Output the [x, y] coordinate of the center of the cell containing the given text.  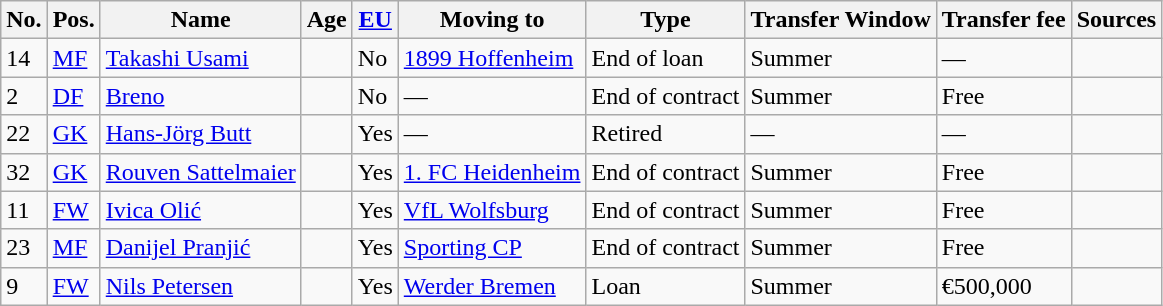
23 [24, 248]
Name [200, 20]
End of loan [666, 58]
11 [24, 210]
Danijel Pranjić [200, 248]
Type [666, 20]
Werder Bremen [492, 286]
Hans-Jörg Butt [200, 134]
1899 Hoffenheim [492, 58]
Ivica Olić [200, 210]
Transfer Window [840, 20]
DF [74, 96]
EU [375, 20]
VfL Wolfsburg [492, 210]
22 [24, 134]
2 [24, 96]
1. FC Heidenheim [492, 172]
Moving to [492, 20]
Transfer fee [1004, 20]
9 [24, 286]
Breno [200, 96]
14 [24, 58]
Sources [1116, 20]
Retired [666, 134]
Age [326, 20]
No. [24, 20]
€500,000 [1004, 286]
Rouven Sattelmaier [200, 172]
Pos. [74, 20]
Sporting CP [492, 248]
Takashi Usami [200, 58]
32 [24, 172]
Loan [666, 286]
Nils Petersen [200, 286]
